Scan for the cell matching the given text and deliver its [X, Y] coordinate at center. 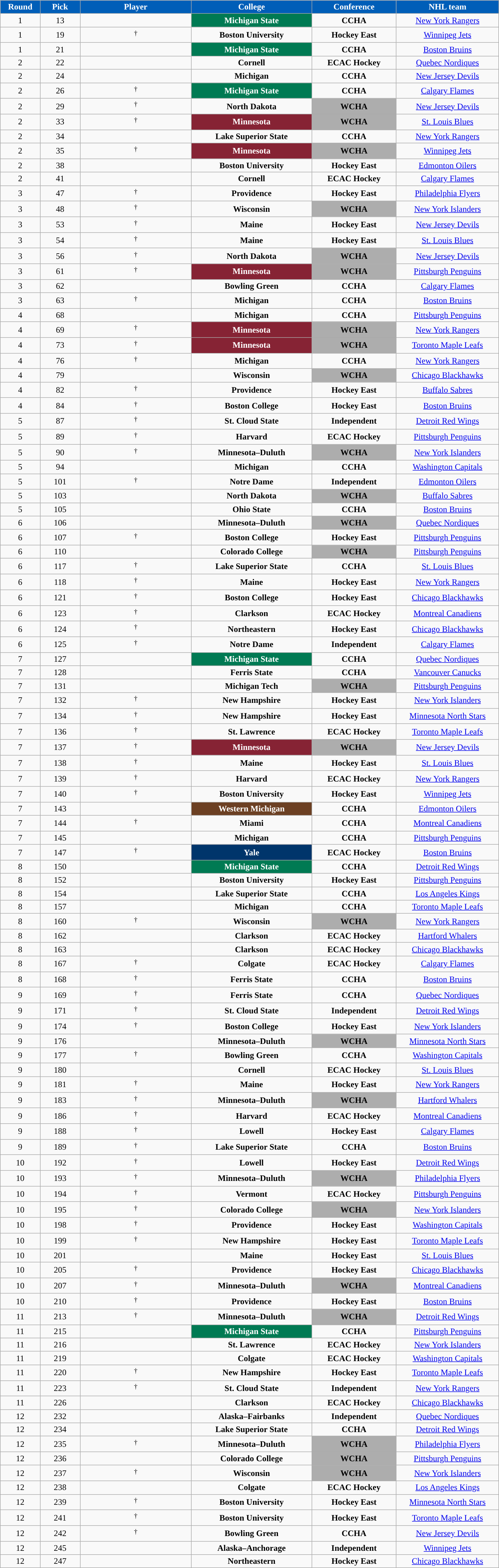
168 [60, 979]
128 [60, 672]
134 [60, 716]
152 [60, 880]
205 [60, 1270]
22 [60, 63]
106 [60, 523]
103 [60, 496]
63 [60, 301]
118 [60, 582]
Alaska–Anchorage [251, 1548]
Western Michigan [251, 809]
144 [60, 823]
145 [60, 838]
94 [60, 467]
56 [60, 256]
47 [60, 193]
54 [60, 240]
201 [60, 1255]
150 [60, 867]
Vancouver Canucks [447, 672]
Yale [251, 852]
180 [60, 1070]
195 [60, 1210]
226 [60, 1403]
245 [60, 1548]
223 [60, 1388]
121 [60, 598]
125 [60, 645]
127 [60, 659]
69 [60, 329]
198 [60, 1225]
167 [60, 964]
188 [60, 1132]
NHL team [447, 7]
193 [60, 1178]
131 [60, 686]
247 [60, 1561]
213 [60, 1317]
84 [60, 405]
192 [60, 1163]
207 [60, 1286]
186 [60, 1116]
Ohio State [251, 509]
237 [60, 1473]
117 [60, 566]
136 [60, 732]
19 [60, 35]
21 [60, 49]
107 [60, 537]
110 [60, 552]
238 [60, 1488]
68 [60, 315]
177 [60, 1055]
140 [60, 795]
216 [60, 1345]
13 [60, 20]
138 [60, 763]
90 [60, 452]
235 [60, 1444]
26 [60, 91]
241 [60, 1518]
154 [60, 894]
174 [60, 1026]
89 [60, 437]
82 [60, 390]
24 [60, 76]
162 [60, 936]
219 [60, 1358]
139 [60, 778]
College [251, 7]
62 [60, 286]
143 [60, 809]
123 [60, 613]
199 [60, 1241]
61 [60, 272]
189 [60, 1147]
48 [60, 209]
41 [60, 179]
239 [60, 1502]
147 [60, 852]
132 [60, 700]
Michigan Tech [251, 686]
169 [60, 995]
124 [60, 629]
Alaska–Fairbanks [251, 1416]
234 [60, 1430]
38 [60, 165]
Miami [251, 823]
232 [60, 1416]
105 [60, 509]
137 [60, 747]
215 [60, 1331]
194 [60, 1194]
220 [60, 1373]
242 [60, 1534]
Round [20, 7]
181 [60, 1085]
53 [60, 225]
35 [60, 151]
236 [60, 1458]
33 [60, 122]
176 [60, 1041]
Vermont [251, 1194]
210 [60, 1301]
Pick [60, 7]
79 [60, 375]
101 [60, 482]
163 [60, 949]
171 [60, 1011]
Conference [354, 7]
29 [60, 106]
183 [60, 1100]
157 [60, 907]
34 [60, 136]
160 [60, 922]
87 [60, 422]
Player [135, 7]
73 [60, 346]
76 [60, 361]
